Return the [x, y] coordinate for the center point of the cell that contains the specified text.  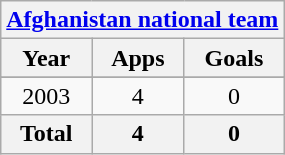
Apps [138, 58]
Year [46, 58]
Total [46, 134]
Afghanistan national team [142, 20]
2003 [46, 96]
Goals [234, 58]
